Capture the cell that displays the provided text and extract its (x, y) central coordinate. 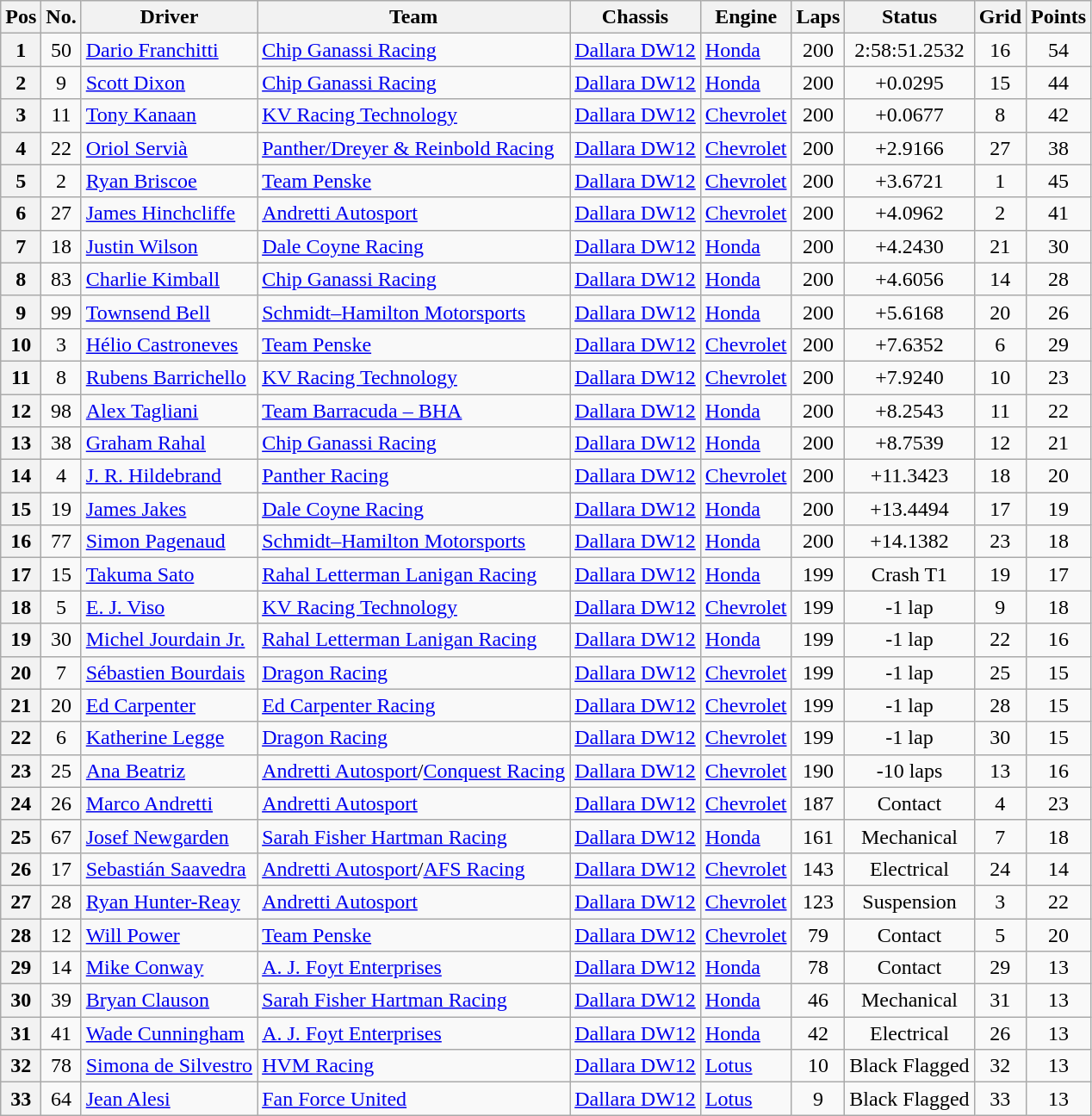
+7.9240 (909, 377)
2:58:51.2532 (909, 50)
Graham Rahal (169, 443)
Katherine Legge (169, 738)
64 (61, 1099)
190 (818, 771)
123 (818, 902)
Scott Dixon (169, 83)
+7.6352 (909, 344)
Crash T1 (909, 574)
+3.6721 (909, 181)
+5.6168 (909, 312)
-10 laps (909, 771)
Oriol Servià (169, 148)
Sébastien Bourdais (169, 673)
Alex Tagliani (169, 411)
Charlie Kimball (169, 279)
+4.0962 (909, 214)
+2.9166 (909, 148)
Engine (746, 17)
Jean Alesi (169, 1099)
Takuma Sato (169, 574)
Bryan Clauson (169, 1001)
+13.4494 (909, 509)
54 (1059, 50)
Andretti Autosport/AFS Racing (413, 869)
Panther Racing (413, 476)
+0.0295 (909, 83)
+8.7539 (909, 443)
Andretti Autosport/Conquest Racing (413, 771)
79 (818, 934)
HVM Racing (413, 1066)
+0.0677 (909, 115)
45 (1059, 181)
Hélio Castroneves (169, 344)
Mike Conway (169, 968)
Driver (169, 17)
161 (818, 836)
46 (818, 1001)
Points (1059, 17)
J. R. Hildebrand (169, 476)
44 (1059, 83)
Simona de Silvestro (169, 1066)
67 (61, 836)
Wade Cunningham (169, 1033)
Townsend Bell (169, 312)
50 (61, 50)
Michel Jourdain Jr. (169, 640)
Dario Franchitti (169, 50)
Status (909, 17)
Chassis (636, 17)
Rubens Barrichello (169, 377)
Panther/Dreyer & Reinbold Racing (413, 148)
Fan Force United (413, 1099)
+14.1382 (909, 542)
187 (818, 803)
39 (61, 1001)
E. J. Viso (169, 607)
+4.6056 (909, 279)
Sebastián Saavedra (169, 869)
83 (61, 279)
Will Power (169, 934)
+8.2543 (909, 411)
Marco Andretti (169, 803)
Ana Beatriz (169, 771)
143 (818, 869)
Justin Wilson (169, 246)
+11.3423 (909, 476)
Simon Pagenaud (169, 542)
77 (61, 542)
Team (413, 17)
Ryan Briscoe (169, 181)
James Hinchcliffe (169, 214)
Suspension (909, 902)
Pos (21, 17)
Tony Kanaan (169, 115)
98 (61, 411)
Ed Carpenter Racing (413, 705)
Ed Carpenter (169, 705)
Josef Newgarden (169, 836)
Ryan Hunter-Reay (169, 902)
No. (61, 17)
James Jakes (169, 509)
99 (61, 312)
Laps (818, 17)
+4.2430 (909, 246)
Grid (1000, 17)
Team Barracuda – BHA (413, 411)
